Extract the [x, y] coordinate from the center of the cell holding the provided text.  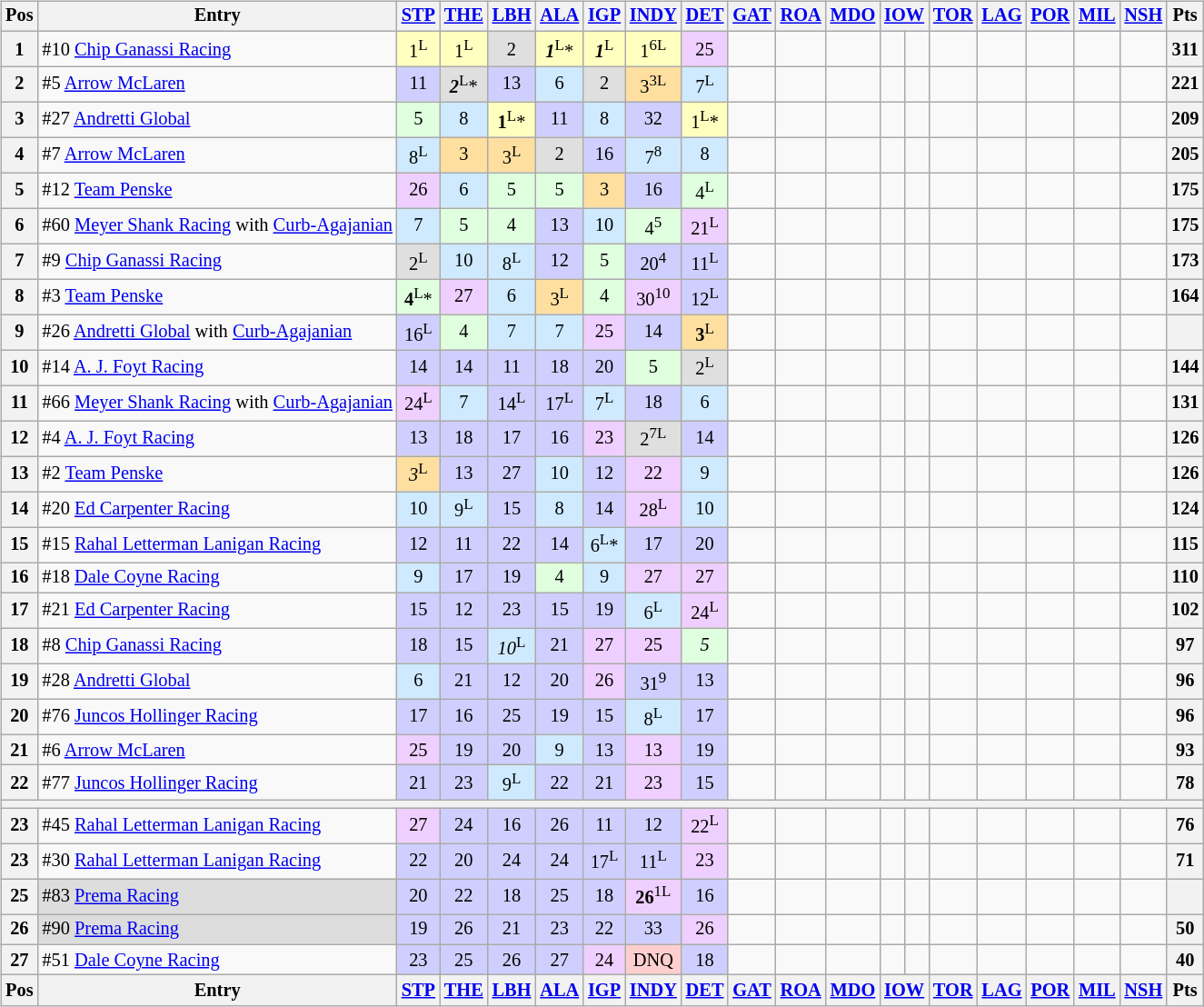
28L [653, 509]
93 [1185, 750]
50 [1185, 930]
2L* [463, 84]
#90 Prema Racing [216, 930]
6L [653, 611]
#66 Meyer Shank Racing with Curb-Agajanian [216, 404]
#28 Andretti Global [216, 682]
#15 Rahal Letterman Lanigan Racing [216, 545]
6L* [604, 545]
#20 Ed Carpenter Racing [216, 509]
#14 A. J. Foyt Racing [216, 367]
10L [512, 645]
131 [1185, 404]
319 [653, 682]
204 [653, 262]
173 [1185, 262]
21L [705, 225]
1 [19, 49]
#18 Dale Coyne Racing [216, 578]
#51 Dale Coyne Racing [216, 960]
115 [1185, 545]
221 [1185, 84]
3010 [653, 296]
4L [705, 191]
#12 Team Penske [216, 191]
#77 Juncos Hollinger Racing [216, 783]
14L [512, 404]
#2 Team Penske [216, 474]
71 [1185, 862]
27L [653, 438]
209 [1185, 120]
76 [1185, 825]
22L [705, 825]
144 [1185, 367]
40 [1185, 960]
#6 Arrow McLaren [216, 750]
#9 Chip Ganassi Racing [216, 262]
#76 Juncos Hollinger Racing [216, 716]
#27 Andretti Global [216, 120]
45 [653, 225]
#26 Andretti Global with Curb-Agajanian [216, 333]
DNQ [653, 960]
32 [653, 120]
205 [1185, 155]
#60 Meyer Shank Racing with Curb-Agajanian [216, 225]
#30 Rahal Letterman Lanigan Racing [216, 862]
#10 Chip Ganassi Racing [216, 49]
#5 Arrow McLaren [216, 84]
97 [1185, 645]
12L [705, 296]
#8 Chip Ganassi Racing [216, 645]
#45 Rahal Letterman Lanigan Racing [216, 825]
261L [653, 896]
102 [1185, 611]
#83 Prema Racing [216, 896]
164 [1185, 296]
#7 Arrow McLaren [216, 155]
110 [1185, 578]
124 [1185, 509]
#3 Team Penske [216, 296]
33 [653, 930]
#4 A. J. Foyt Racing [216, 438]
33L [653, 84]
4L* [418, 296]
#21 Ed Carpenter Racing [216, 611]
311 [1185, 49]
